Pinpoint the cell where the given text exists, returning its [x, y] midpoint coordinate. 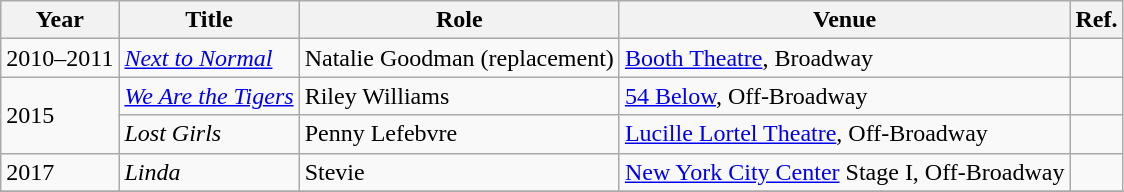
Riley Williams [459, 96]
Year [60, 20]
Lost Girls [209, 134]
Venue [844, 20]
We Are the Tigers [209, 96]
Stevie [459, 172]
2010–2011 [60, 58]
Linda [209, 172]
2017 [60, 172]
Penny Lefebvre [459, 134]
Booth Theatre, Broadway [844, 58]
New York City Center Stage I, Off-Broadway [844, 172]
Next to Normal [209, 58]
2015 [60, 115]
Title [209, 20]
54 Below, Off-Broadway [844, 96]
Ref. [1096, 20]
Lucille Lortel Theatre, Off-Broadway [844, 134]
Natalie Goodman (replacement) [459, 58]
Role [459, 20]
